For the text-containing cell, return its midpoint in (x, y) coordinate format. 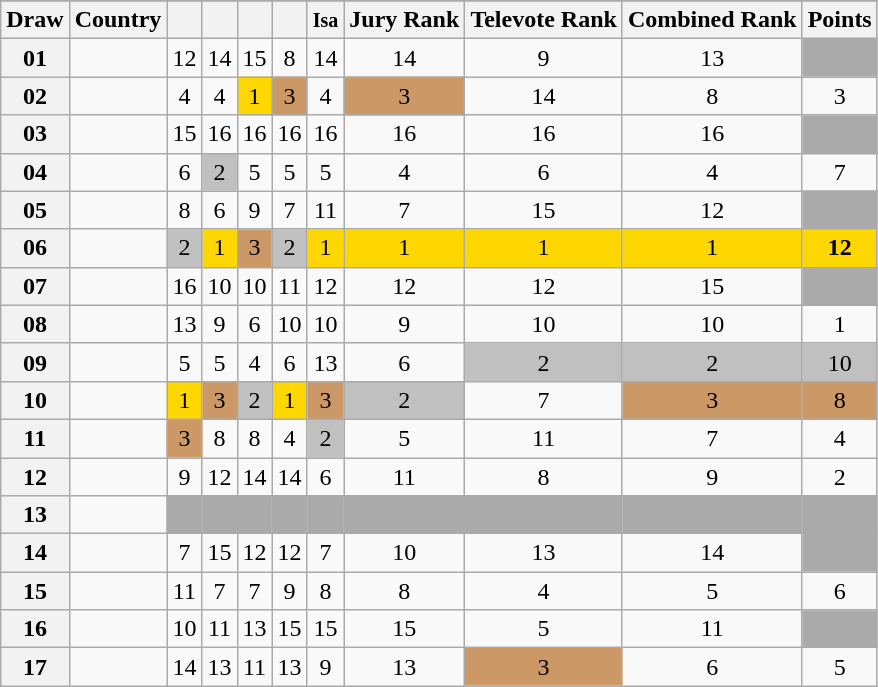
07 (35, 286)
08 (35, 324)
Combined Rank (712, 20)
09 (35, 362)
Points (840, 20)
Draw (35, 20)
04 (35, 172)
17 (35, 667)
06 (35, 248)
01 (35, 58)
Country (118, 20)
03 (35, 134)
02 (35, 96)
Televote Rank (544, 20)
05 (35, 210)
Isa (326, 20)
Jury Rank (404, 20)
